Find where the given text appears and provide that cell's center as (x, y) coordinate. 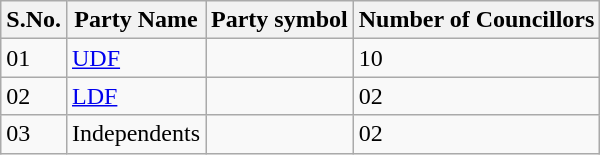
Number of Councillors (476, 20)
Independents (136, 134)
S.No. (34, 20)
Party symbol (280, 20)
03 (34, 134)
10 (476, 58)
01 (34, 58)
UDF (136, 58)
LDF (136, 96)
Party Name (136, 20)
